Locate the cell with the specified text and output its [x, y] center coordinate. 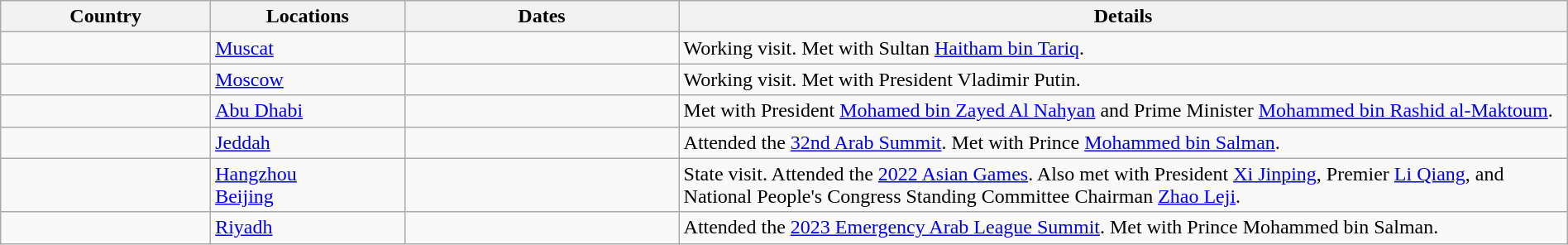
Locations [308, 17]
HangzhouBeijing [308, 185]
Attended the 2023 Emergency Arab League Summit. Met with Prince Mohammed bin Salman. [1123, 228]
Muscat [308, 48]
Abu Dhabi [308, 111]
Details [1123, 17]
Attended the 32nd Arab Summit. Met with Prince Mohammed bin Salman. [1123, 142]
Country [106, 17]
Working visit. Met with President Vladimir Putin. [1123, 79]
Moscow [308, 79]
Met with President Mohamed bin Zayed Al Nahyan and Prime Minister Mohammed bin Rashid al-Maktoum. [1123, 111]
Working visit. Met with Sultan Haitham bin Tariq. [1123, 48]
Dates [542, 17]
Riyadh [308, 228]
Jeddah [308, 142]
